Determine the (X, Y) coordinate at the center of the cell enclosing the given text.  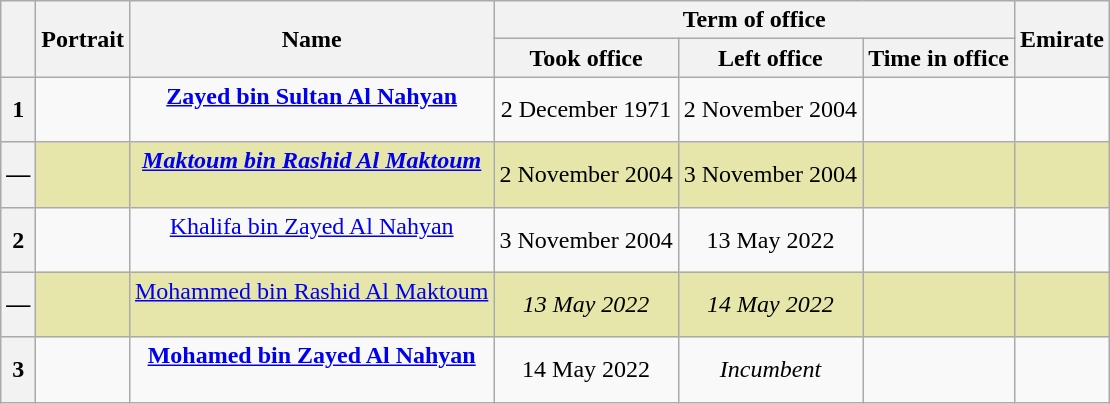
Khalifa bin Zayed Al Nahyan (311, 240)
Term of office (754, 20)
2 (18, 240)
Mohamed bin Zayed Al Nahyan (311, 370)
Zayed bin Sultan Al Nahyan (311, 110)
Incumbent (770, 370)
Name (311, 39)
Mohammed bin Rashid Al Maktoum (311, 304)
Maktoum bin Rashid Al Maktoum (311, 174)
3 (18, 370)
Time in office (939, 58)
Took office (586, 58)
1 (18, 110)
Left office (770, 58)
2 December 1971 (586, 110)
Emirate (1062, 39)
Portrait (83, 39)
